Locate the cell with the specified text and output its [X, Y] center coordinate. 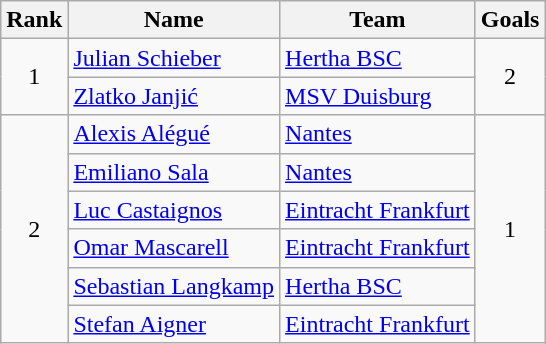
Goals [510, 20]
Omar Mascarell [174, 248]
Team [378, 20]
Name [174, 20]
Zlatko Janjić [174, 96]
Julian Schieber [174, 58]
MSV Duisburg [378, 96]
Stefan Aigner [174, 324]
Alexis Alégué [174, 134]
Emiliano Sala [174, 172]
Rank [34, 20]
Luc Castaignos [174, 210]
Sebastian Langkamp [174, 286]
